Capture the cell that displays the provided text and extract its [x, y] central coordinate. 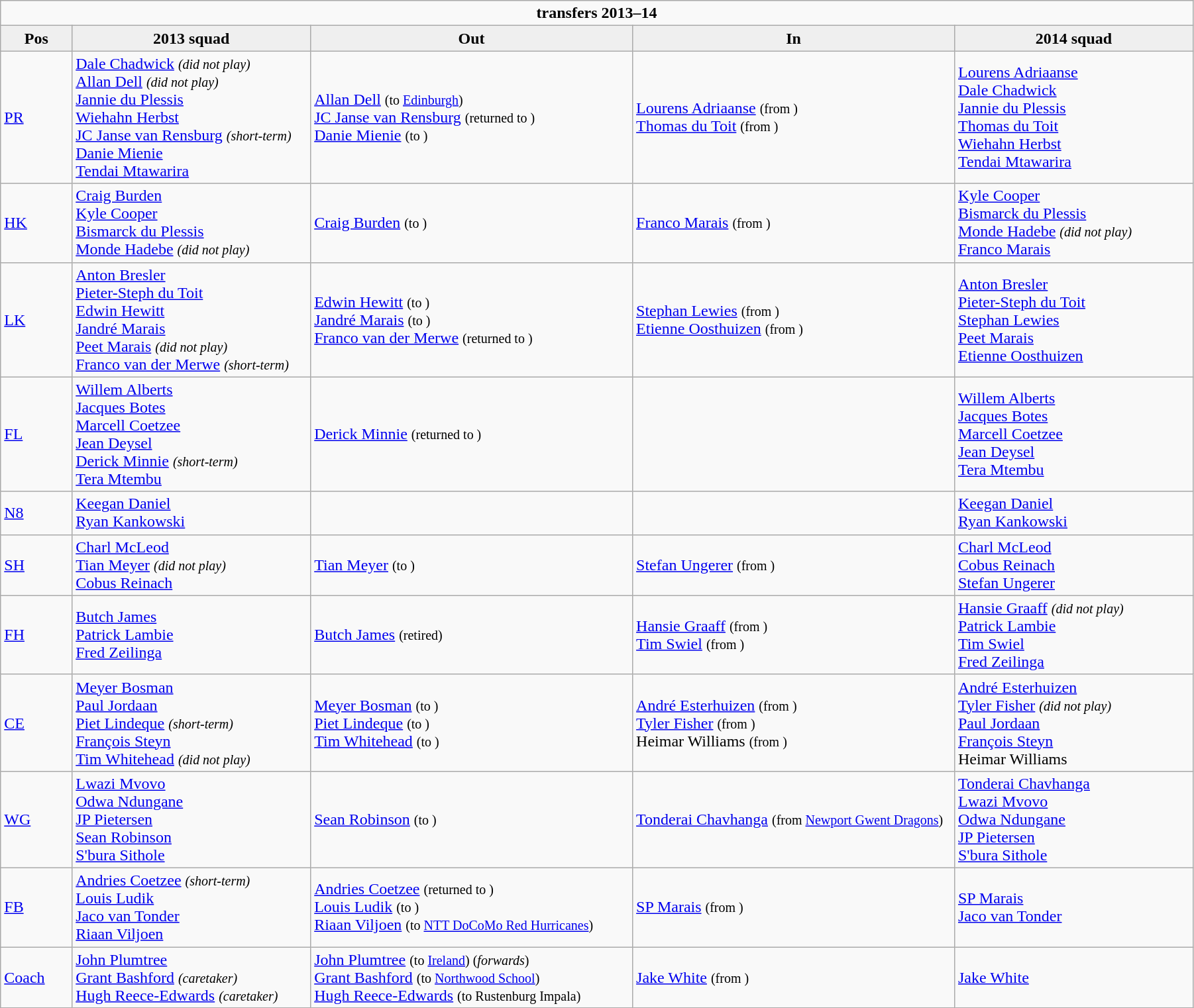
Craig BurdenKyle CooperBismarck du PlessisMonde Hadebe (did not play) [191, 223]
Charl McLeodTian Meyer (did not play)Cobus Reinach [191, 565]
Dale Chadwick (did not play)Allan Dell (did not play)Jannie du PlessisWiehahn HerbstJC Janse van Rensburg (short-term)Danie MienieTendai Mtawarira [191, 117]
LK [36, 319]
Pos [36, 38]
André EsterhuizenTyler Fisher (did not play)Paul JordaanFrançois SteynHeimar Williams [1073, 723]
Lourens AdriaanseDale ChadwickJannie du PlessisThomas du ToitWiehahn HerbstTendai Mtawarira [1073, 117]
FH [36, 634]
Willem AlbertsJacques BotesMarcell CoetzeeJean DeyselDerick Minnie (short-term)Tera Mtembu [191, 434]
Franco Marais (from ) [794, 223]
transfers 2013–14 [597, 13]
2014 squad [1073, 38]
John Plumtree (to Ireland) (forwards) Grant Bashford (to Northwood School) Hugh Reece-Edwards (to Rustenburg Impala) [472, 978]
HK [36, 223]
Anton BreslerPieter-Steph du ToitStephan LewiesPeet MaraisEtienne Oosthuizen [1073, 319]
Butch JamesPatrick LambieFred Zeilinga [191, 634]
In [794, 38]
Derick Minnie (returned to ) [472, 434]
Jake White [1073, 978]
Tonderai ChavhangaLwazi MvovoOdwa NdunganeJP PietersenS'bura Sithole [1073, 819]
Kyle CooperBismarck du PlessisMonde Hadebe (did not play)Franco Marais [1073, 223]
Charl McLeodCobus ReinachStefan Ungerer [1073, 565]
FL [36, 434]
John PlumtreeGrant Bashford (caretaker)Hugh Reece-Edwards (caretaker) [191, 978]
Allan Dell (to Edinburgh) JC Janse van Rensburg (returned to ) Danie Mienie (to ) [472, 117]
N8 [36, 513]
Coach [36, 978]
Willem AlbertsJacques BotesMarcell CoetzeeJean DeyselTera Mtembu [1073, 434]
WG [36, 819]
Tonderai Chavhanga (from Newport Gwent Dragons) [794, 819]
Craig Burden (to ) [472, 223]
Jake White (from ) [794, 978]
Edwin Hewitt (to ) Jandré Marais (to ) Franco van der Merwe (returned to ) [472, 319]
Meyer BosmanPaul JordaanPiet Lindeque (short-term)François SteynTim Whitehead (did not play) [191, 723]
Stephan Lewies (from ) Etienne Oosthuizen (from ) [794, 319]
SH [36, 565]
Lourens Adriaanse (from ) Thomas du Toit (from ) [794, 117]
Andries Coetzee (returned to ) Louis Ludik (to ) Riaan Viljoen (to NTT DoCoMo Red Hurricanes) [472, 907]
Lwazi MvovoOdwa NdunganeJP PietersenSean RobinsonS'bura Sithole [191, 819]
2013 squad [191, 38]
FB [36, 907]
Hansie Graaff (from ) Tim Swiel (from ) [794, 634]
Butch James (retired) [472, 634]
Andries Coetzee (short-term)Louis LudikJaco van TonderRiaan Viljoen [191, 907]
SP MaraisJaco van Tonder [1073, 907]
André Esterhuizen (from ) Tyler Fisher (from ) Heimar Williams (from ) [794, 723]
PR [36, 117]
Tian Meyer (to ) [472, 565]
Sean Robinson (to ) [472, 819]
Out [472, 38]
Meyer Bosman (to ) Piet Lindeque (to ) Tim Whitehead (to ) [472, 723]
Stefan Ungerer (from ) [794, 565]
CE [36, 723]
Hansie Graaff (did not play)Patrick LambieTim SwielFred Zeilinga [1073, 634]
Anton BreslerPieter-Steph du ToitEdwin HewittJandré MaraisPeet Marais (did not play)Franco van der Merwe (short-term) [191, 319]
SP Marais (from ) [794, 907]
